Determine the [X, Y] coordinate at the center of the cell enclosing the given text.  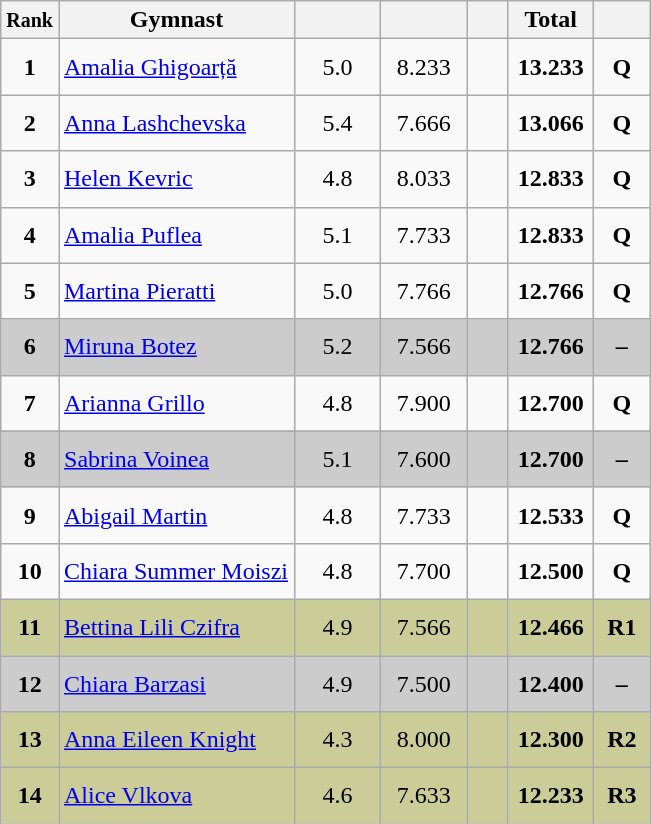
2 [30, 123]
Helen Kevric [176, 179]
9 [30, 515]
Arianna Grillo [176, 403]
8.000 [424, 740]
R1 [622, 627]
12.233 [551, 796]
7.633 [424, 796]
8 [30, 459]
8.233 [424, 67]
Bettina Lili Czifra [176, 627]
1 [30, 67]
Miruna Botez [176, 347]
10 [30, 571]
7.700 [424, 571]
6 [30, 347]
12.300 [551, 740]
13.233 [551, 67]
Alice Vlkova [176, 796]
4 [30, 235]
Chiara Barzasi [176, 684]
5.4 [338, 123]
Rank [30, 20]
13 [30, 740]
13.066 [551, 123]
R2 [622, 740]
Chiara Summer Moiszi [176, 571]
12.400 [551, 684]
14 [30, 796]
4.3 [338, 740]
7 [30, 403]
5.2 [338, 347]
12.500 [551, 571]
Gymnast [176, 20]
7.500 [424, 684]
R3 [622, 796]
11 [30, 627]
Anna Lashchevska [176, 123]
7.766 [424, 291]
Anna Eileen Knight [176, 740]
Martina Pieratti [176, 291]
5 [30, 291]
7.900 [424, 403]
8.033 [424, 179]
Total [551, 20]
7.600 [424, 459]
Amalia Ghigoarță [176, 67]
7.666 [424, 123]
Amalia Puflea [176, 235]
12.533 [551, 515]
12.466 [551, 627]
Sabrina Voinea [176, 459]
3 [30, 179]
Abigail Martin [176, 515]
12 [30, 684]
4.6 [338, 796]
